Return the (X, Y) coordinate for the center point of the cell that contains the specified text.  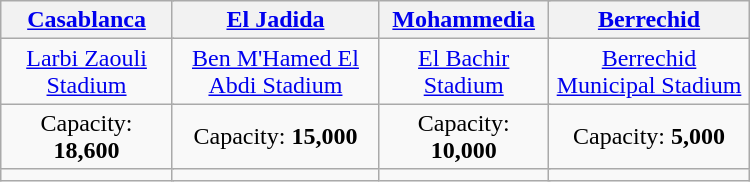
Larbi Zaouli Stadium (87, 72)
Casablanca (87, 20)
Ben M'Hamed El Abdi Stadium (275, 72)
El Bachir Stadium (464, 72)
Capacity: 18,600 (87, 136)
Berrechid (649, 20)
Capacity: 5,000 (649, 136)
El Jadida (275, 20)
Mohammedia (464, 20)
Capacity: 10,000 (464, 136)
Berrechid Municipal Stadium (649, 72)
Capacity: 15,000 (275, 136)
